For the text-containing cell, return its midpoint in (x, y) coordinate format. 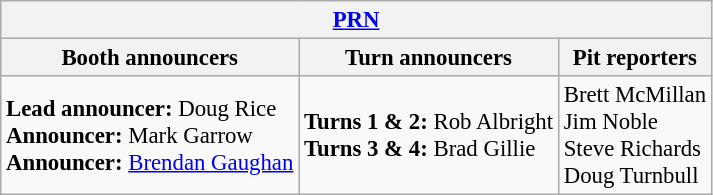
Booth announcers (150, 58)
Brett McMillanJim NobleSteve RichardsDoug Turnbull (634, 136)
Pit reporters (634, 58)
PRN (356, 20)
Turns 1 & 2: Rob AlbrightTurns 3 & 4: Brad Gillie (429, 136)
Turn announcers (429, 58)
Lead announcer: Doug RiceAnnouncer: Mark GarrowAnnouncer: Brendan Gaughan (150, 136)
